Pinpoint the cell where the given text exists, returning its (x, y) midpoint coordinate. 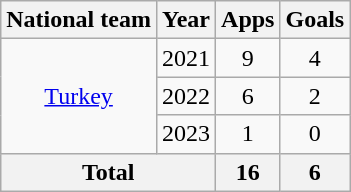
2022 (186, 96)
Turkey (79, 96)
16 (248, 172)
0 (315, 134)
4 (315, 58)
National team (79, 20)
2023 (186, 134)
Total (108, 172)
2021 (186, 58)
Year (186, 20)
Goals (315, 20)
9 (248, 58)
1 (248, 134)
Apps (248, 20)
2 (315, 96)
